Locate the cell with the specified text and output its (x, y) center coordinate. 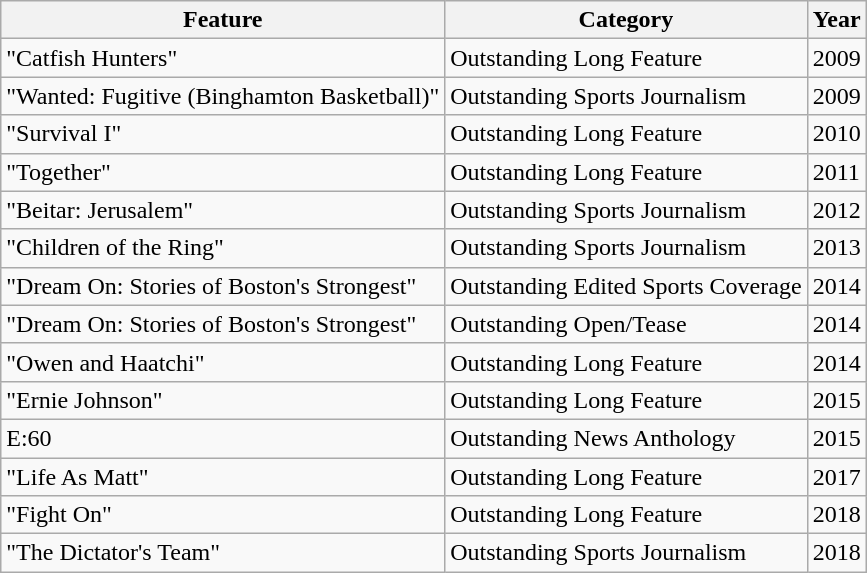
"Fight On" (223, 515)
"Life As Matt" (223, 477)
"Wanted: Fugitive (Binghamton Basketball)" (223, 96)
"Beitar: Jerusalem" (223, 210)
Year (836, 20)
Outstanding Edited Sports Coverage (626, 286)
Feature (223, 20)
"Owen and Haatchi" (223, 362)
2013 (836, 248)
E:60 (223, 438)
"Ernie Johnson" (223, 400)
2010 (836, 134)
"Catfish Hunters" (223, 58)
"Survival I" (223, 134)
"Children of the Ring" (223, 248)
2011 (836, 172)
"The Dictator's Team" (223, 553)
2012 (836, 210)
"Together" (223, 172)
Outstanding Open/Tease (626, 324)
Outstanding News Anthology (626, 438)
Category (626, 20)
2017 (836, 477)
